Search for the cell housing the specified text and yield its (x, y) center coordinate. 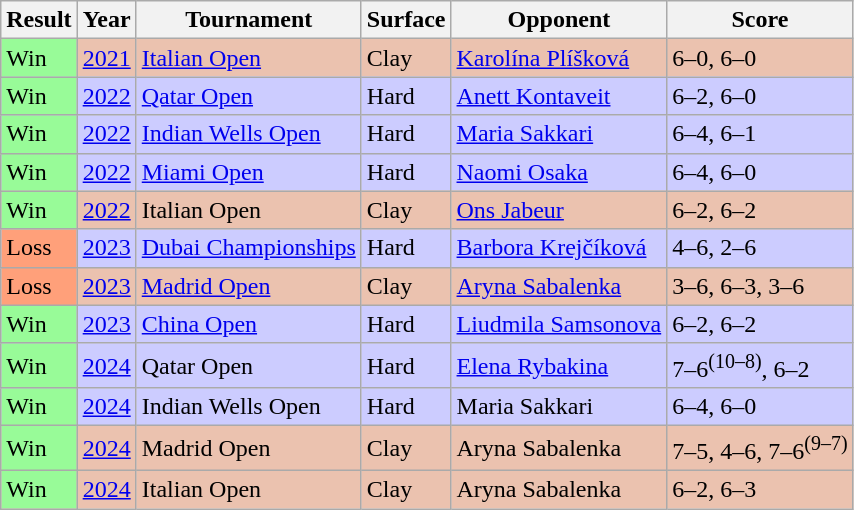
Surface (406, 20)
4–6, 2–6 (760, 248)
6–4, 6–1 (760, 134)
6–0, 6–0 (760, 58)
Result (39, 20)
6–2, 6–3 (760, 489)
Year (106, 20)
3–6, 6–3, 3–6 (760, 286)
Elena Rybakina (559, 366)
Barbora Krejčíková (559, 248)
7–5, 4–6, 7–6(9–7) (760, 448)
6–2, 6–0 (760, 96)
Naomi Osaka (559, 172)
Ons Jabeur (559, 210)
Liudmila Samsonova (559, 324)
Tournament (248, 20)
7–6(10–8), 6–2 (760, 366)
Dubai Championships (248, 248)
Score (760, 20)
2021 (106, 58)
China Open (248, 324)
Anett Kontaveit (559, 96)
Miami Open (248, 172)
Karolína Plíšková (559, 58)
Opponent (559, 20)
